Provide the (x, y) coordinate of the cell's center where the given text is located.  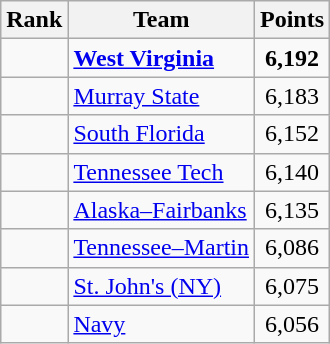
Team (162, 20)
6,192 (292, 58)
South Florida (162, 134)
West Virginia (162, 58)
6,086 (292, 248)
Rank (34, 20)
Murray State (162, 96)
Navy (162, 324)
6,140 (292, 172)
St. John's (NY) (162, 286)
Tennessee–Martin (162, 248)
6,056 (292, 324)
6,183 (292, 96)
6,152 (292, 134)
Points (292, 20)
Alaska–Fairbanks (162, 210)
6,135 (292, 210)
Tennessee Tech (162, 172)
6,075 (292, 286)
